For the text-containing cell, return its midpoint in (X, Y) coordinate format. 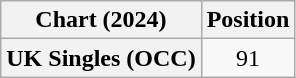
Chart (2024) (101, 20)
UK Singles (OCC) (101, 58)
Position (248, 20)
91 (248, 58)
